Detect which cell encompasses the target text, then output its (X, Y) center coordinate. 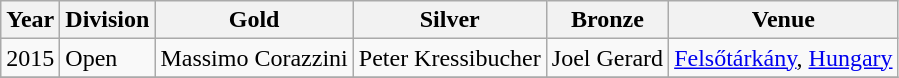
Felsőtárkány, Hungary (784, 58)
Venue (784, 20)
Silver (450, 20)
Peter Kressibucher (450, 58)
2015 (30, 58)
Bronze (607, 20)
Gold (254, 20)
Year (30, 20)
Massimo Corazzini (254, 58)
Open (108, 58)
Division (108, 20)
Joel Gerard (607, 58)
